For the text-containing cell, return its midpoint in [X, Y] coordinate format. 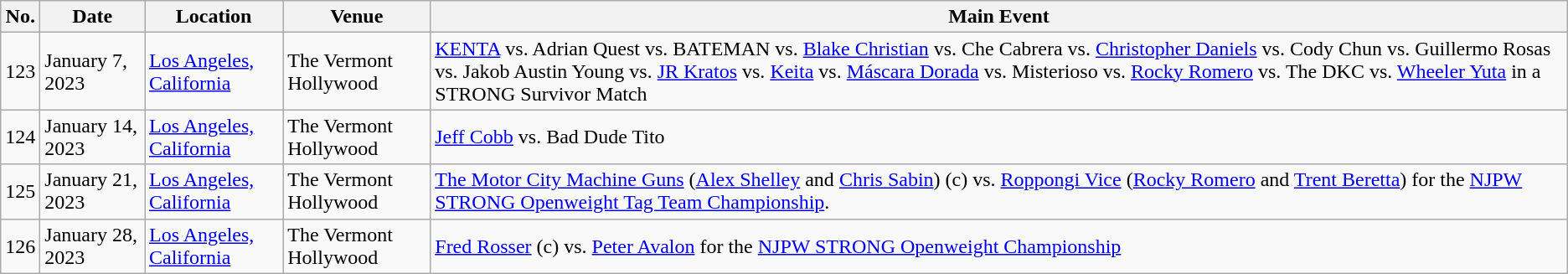
No. [20, 17]
Main Event [999, 17]
January 7, 2023 [92, 71]
126 [20, 246]
January 28, 2023 [92, 246]
January 21, 2023 [92, 191]
Date [92, 17]
Fred Rosser (c) vs. Peter Avalon for the NJPW STRONG Openweight Championship [999, 246]
124 [20, 137]
Location [213, 17]
123 [20, 71]
January 14, 2023 [92, 137]
Venue [357, 17]
125 [20, 191]
Jeff Cobb vs. Bad Dude Tito [999, 137]
